Locate the cell with the specified text and output its (x, y) center coordinate. 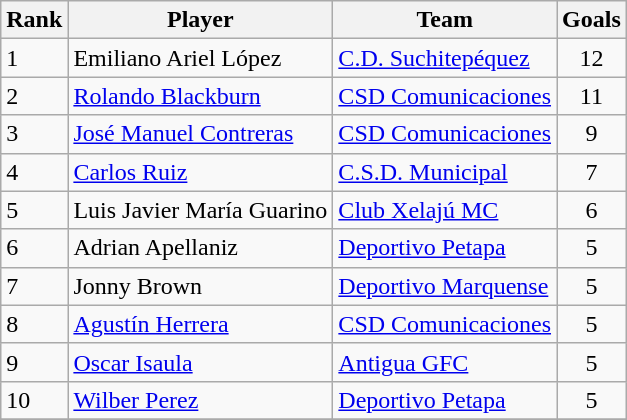
Rolando Blackburn (200, 96)
Antigua GFC (445, 362)
Rank (34, 20)
1 (34, 58)
Club Xelajú MC (445, 210)
José Manuel Contreras (200, 134)
Oscar Isaula (200, 362)
11 (592, 96)
Adrian Apellaniz (200, 248)
12 (592, 58)
8 (34, 324)
Emiliano Ariel López (200, 58)
Agustín Herrera (200, 324)
Goals (592, 20)
10 (34, 400)
Luis Javier María Guarino (200, 210)
Wilber Perez (200, 400)
4 (34, 172)
Deportivo Marquense (445, 286)
Team (445, 20)
C.D. Suchitepéquez (445, 58)
3 (34, 134)
Jonny Brown (200, 286)
2 (34, 96)
Player (200, 20)
Carlos Ruiz (200, 172)
C.S.D. Municipal (445, 172)
